From the cell containing the given text, extract its center point as [X, Y] coordinate. 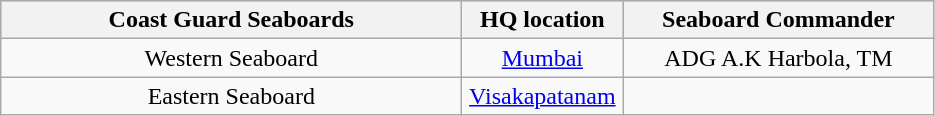
ADG A.K Harbola, TM [778, 58]
Coast Guard Seaboards [232, 20]
Mumbai [542, 58]
Seaboard Commander [778, 20]
Western Seaboard [232, 58]
Visakapatanam [542, 96]
Eastern Seaboard [232, 96]
HQ location [542, 20]
